Provide the [x, y] coordinate of the cell's center where the given text is located.  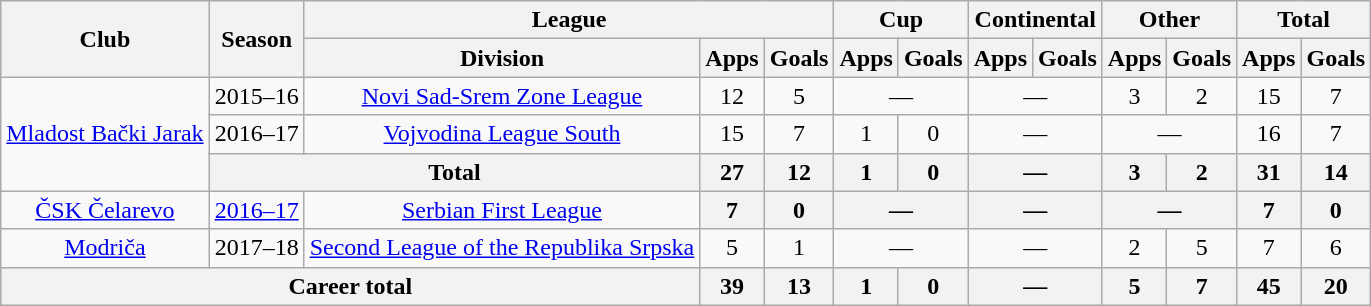
Mladost Bački Jarak [105, 134]
Second League of the Republika Srpska [502, 248]
League [569, 20]
Serbian First League [502, 210]
Vojvodina League South [502, 134]
6 [1336, 248]
Modriča [105, 248]
2017–18 [256, 248]
20 [1336, 286]
2015–16 [256, 96]
14 [1336, 172]
Cup [901, 20]
45 [1269, 286]
Novi Sad-Srem Zone League [502, 96]
27 [732, 172]
Other [1169, 20]
Season [256, 39]
Club [105, 39]
31 [1269, 172]
13 [799, 286]
16 [1269, 134]
Division [502, 58]
Continental [1035, 20]
ČSK Čelarevo [105, 210]
39 [732, 286]
Career total [350, 286]
